Determine the (x, y) coordinate at the center of the cell enclosing the given text.  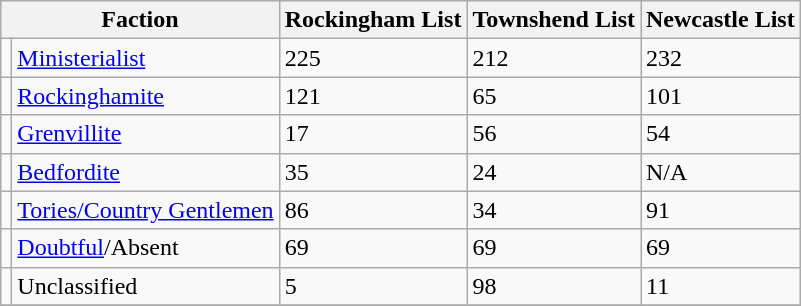
Townshend List (554, 20)
56 (554, 134)
35 (373, 172)
Rockingham List (373, 20)
225 (373, 58)
Newcastle List (720, 20)
Doubtful/Absent (146, 248)
Faction (140, 20)
232 (720, 58)
24 (554, 172)
Tories/Country Gentlemen (146, 210)
121 (373, 96)
98 (554, 286)
Unclassified (146, 286)
N/A (720, 172)
Grenvillite (146, 134)
Ministerialist (146, 58)
34 (554, 210)
212 (554, 58)
86 (373, 210)
Bedfordite (146, 172)
Rockinghamite (146, 96)
65 (554, 96)
54 (720, 134)
17 (373, 134)
5 (373, 286)
101 (720, 96)
11 (720, 286)
91 (720, 210)
